Identify which cell holds the provided text, then report its (X, Y) central coordinate. 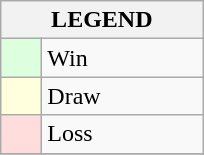
Win (122, 58)
LEGEND (102, 20)
Loss (122, 134)
Draw (122, 96)
